Scan for the cell matching the given text and deliver its (x, y) coordinate at center. 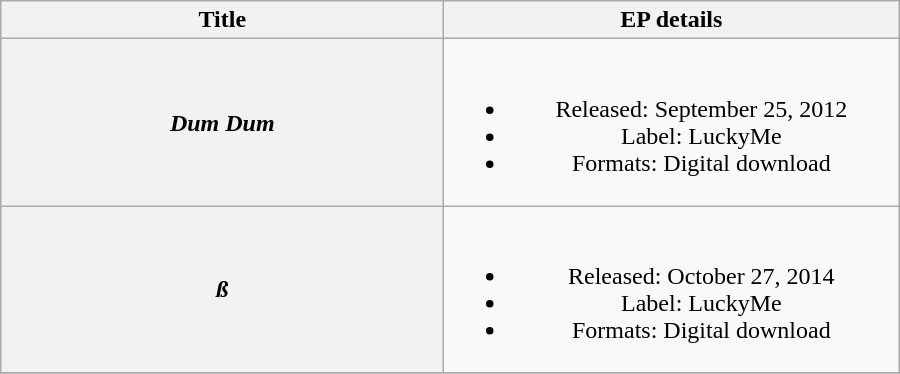
Title (222, 20)
EP details (672, 20)
Released: September 25, 2012Label: LuckyMeFormats: Digital download (672, 122)
Released: October 27, 2014Label: LuckyMeFormats: Digital download (672, 290)
Dum Dum (222, 122)
ß (222, 290)
